Capture the cell that displays the provided text and extract its (x, y) central coordinate. 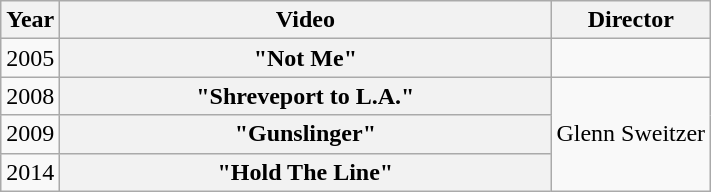
2005 (30, 58)
Glenn Sweitzer (631, 134)
"Shreveport to L.A." (306, 96)
2008 (30, 96)
"Hold The Line" (306, 172)
2014 (30, 172)
Director (631, 20)
Year (30, 20)
"Not Me" (306, 58)
2009 (30, 134)
"Gunslinger" (306, 134)
Video (306, 20)
